Detect which cell encompasses the target text, then output its [X, Y] center coordinate. 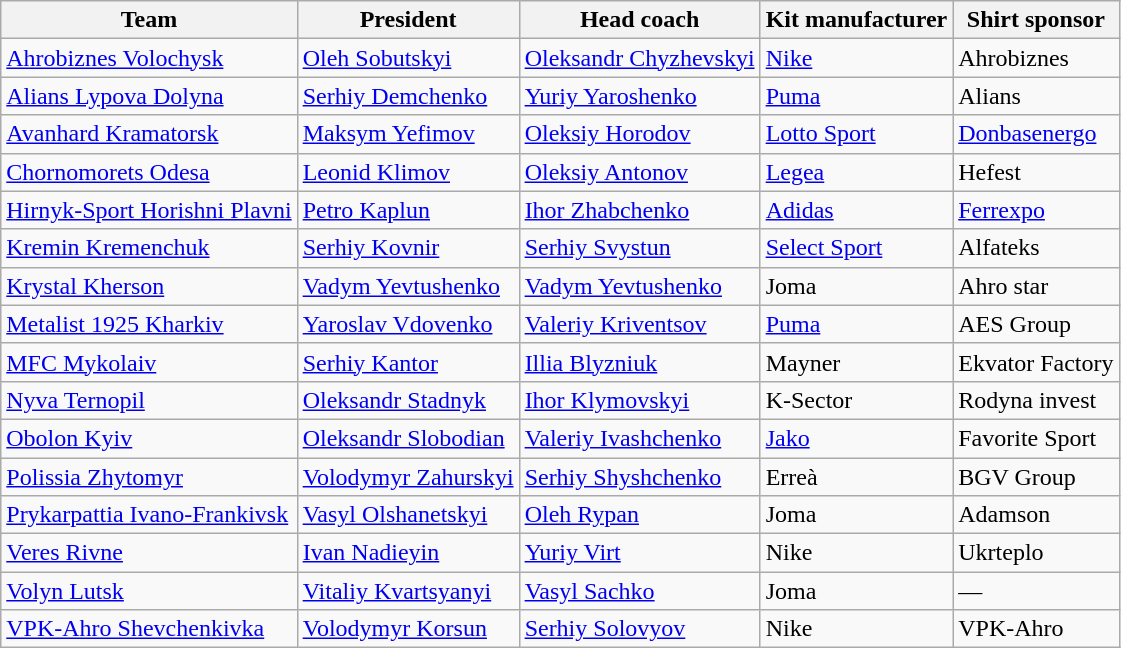
Alfateks [1036, 248]
Vasyl Olshanetskyi [408, 515]
Ferrexpo [1036, 210]
Alians Lypova Dolyna [149, 96]
Oleksiy Antonov [640, 172]
Nyva Ternopil [149, 400]
Ivan Nadieyin [408, 553]
Avanhard Kramatorsk [149, 134]
Polissia Zhytomyr [149, 477]
Team [149, 20]
VPK-Ahro [1036, 629]
Prykarpattia Ivano-Frankivsk [149, 515]
Oleh Rypan [640, 515]
Ihor Zhabchenko [640, 210]
Kit manufacturer [856, 20]
Volyn Lutsk [149, 591]
Lotto Sport [856, 134]
Ahrobiznes Volochysk [149, 58]
Illia Blyzniuk [640, 362]
Serhiy Demchenko [408, 96]
Oleksiy Horodov [640, 134]
AES Group [1036, 324]
BGV Group [1036, 477]
Oleksandr Chyzhevskyi [640, 58]
Alians [1036, 96]
Volodymyr Korsun [408, 629]
Yaroslav Vdovenko [408, 324]
Shirt sponsor [1036, 20]
Maksym Yefimov [408, 134]
Ekvator Factory [1036, 362]
Veres Rivne [149, 553]
Vasyl Sachko [640, 591]
Metalist 1925 Kharkiv [149, 324]
Hirnyk-Sport Horishni Plavni [149, 210]
Serhiy Solovyov [640, 629]
Head coach [640, 20]
VPK-Ahro Shevchenkivka [149, 629]
Chornomorets Odesa [149, 172]
Obolon Kyiv [149, 438]
Select Sport [856, 248]
Serhiy Kantor [408, 362]
Mayner [856, 362]
President [408, 20]
Valeriy Ivashchenko [640, 438]
Petro Kaplun [408, 210]
Yuriy Yaroshenko [640, 96]
Ukrteplo [1036, 553]
Vitaliy Kvartsyanyi [408, 591]
Legea [856, 172]
K-Sector [856, 400]
Volodymyr Zahurskyi [408, 477]
Favorite Sport [1036, 438]
Kremin Kremenchuk [149, 248]
Krystal Kherson [149, 286]
Serhiy Svystun [640, 248]
Leonid Klimov [408, 172]
MFC Mykolaiv [149, 362]
Ihor Klymovskyi [640, 400]
Serhiy Kovnir [408, 248]
Yuriy Virt [640, 553]
Ahrobiznes [1036, 58]
Ahro star [1036, 286]
Oleh Sobutskyi [408, 58]
Adamson [1036, 515]
Adidas [856, 210]
Serhiy Shyshchenko [640, 477]
Hefest [1036, 172]
Donbasenergo [1036, 134]
Erreà [856, 477]
Rodyna invest [1036, 400]
Oleksandr Slobodian [408, 438]
Jako [856, 438]
— [1036, 591]
Valeriy Kriventsov [640, 324]
Oleksandr Stadnyk [408, 400]
